Pinpoint the cell where the given text exists, returning its [x, y] midpoint coordinate. 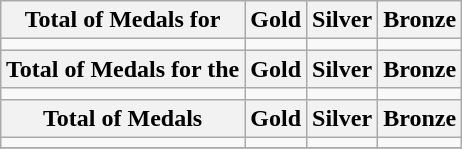
Total of Medals [122, 118]
Total of Medals for the [122, 69]
Total of Medals for [122, 20]
